Determine the (X, Y) coordinate at the center of the cell enclosing the given text.  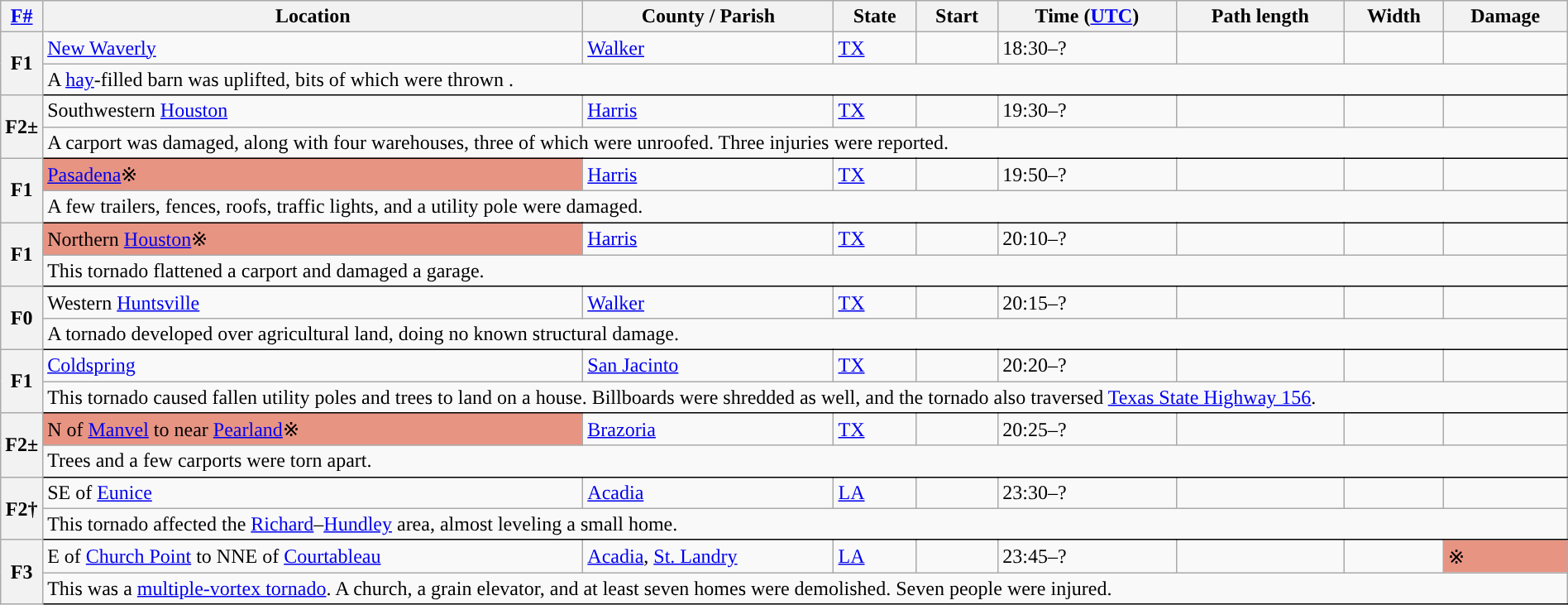
Time (UTC) (1087, 17)
Path length (1260, 17)
F# (22, 17)
Western Huntsville (313, 302)
F0 (22, 318)
23:30–? (1087, 492)
Acadia, St. Landry (708, 556)
E of Church Point to NNE of Courtableau (313, 556)
This was a multiple-vortex tornado. A church, a grain elevator, and at least seven homes were demolished. Seven people were injured. (806, 588)
A carport was damaged, along with four warehouses, three of which were unroofed. Three injuries were reported. (806, 142)
San Jacinto (708, 365)
Coldspring (313, 365)
New Waverly (313, 48)
Acadia (708, 492)
23:45–? (1087, 556)
Location (313, 17)
Southwestern Houston (313, 111)
Trees and a few carports were torn apart. (806, 461)
19:50–? (1087, 175)
20:15–? (1087, 302)
Brazoria (708, 430)
A hay-filled barn was uplifted, bits of which were thrown . (806, 79)
Northern Houston※ (313, 239)
20:20–? (1087, 365)
※ (1505, 556)
A few trailers, fences, roofs, traffic lights, and a utility pole were damaged. (806, 207)
A tornado developed over agricultural land, doing no known structural damage. (806, 334)
20:25–? (1087, 430)
Width (1394, 17)
F2† (22, 508)
Start (956, 17)
Pasadena※ (313, 175)
F3 (22, 572)
County / Parish (708, 17)
State (875, 17)
SE of Eunice (313, 492)
19:30–? (1087, 111)
Damage (1505, 17)
18:30–? (1087, 48)
N of Manvel to near Pearland※ (313, 430)
20:10–? (1087, 239)
This tornado flattened a carport and damaged a garage. (806, 271)
This tornado affected the Richard–Hundley area, almost leveling a small home. (806, 524)
